For the text-containing cell, return its midpoint in [x, y] coordinate format. 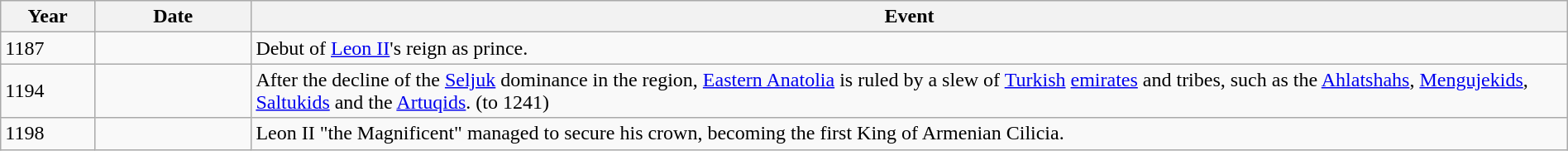
Event [910, 17]
Debut of Leon II's reign as prince. [910, 48]
Leon II "the Magnificent" managed to secure his crown, becoming the first King of Armenian Cilicia. [910, 134]
Year [48, 17]
Date [172, 17]
1187 [48, 48]
1194 [48, 91]
1198 [48, 134]
